Return the (x, y) coordinate for the center point of the cell that contains the specified text.  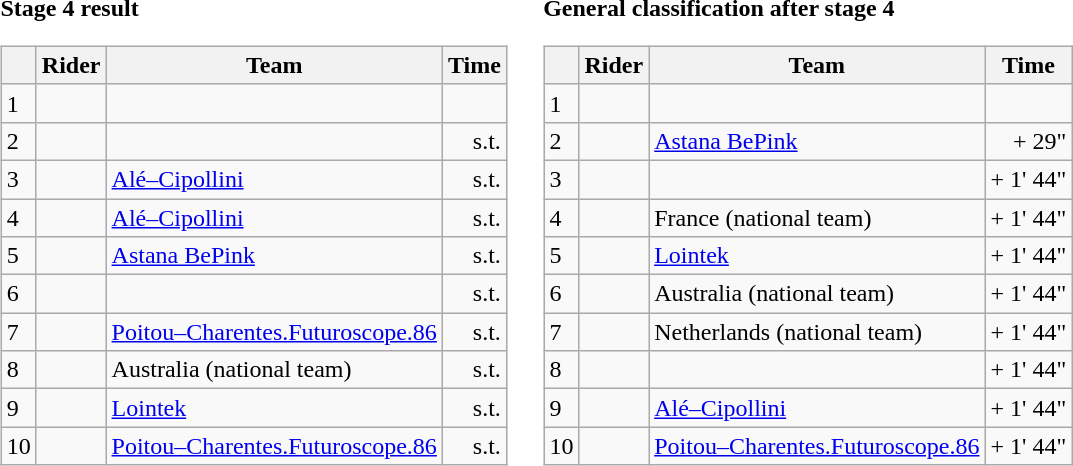
Netherlands (national team) (817, 332)
+ 29" (1028, 141)
France (national team) (817, 217)
